Provide the [X, Y] coordinate of the cell's center where the given text is located.  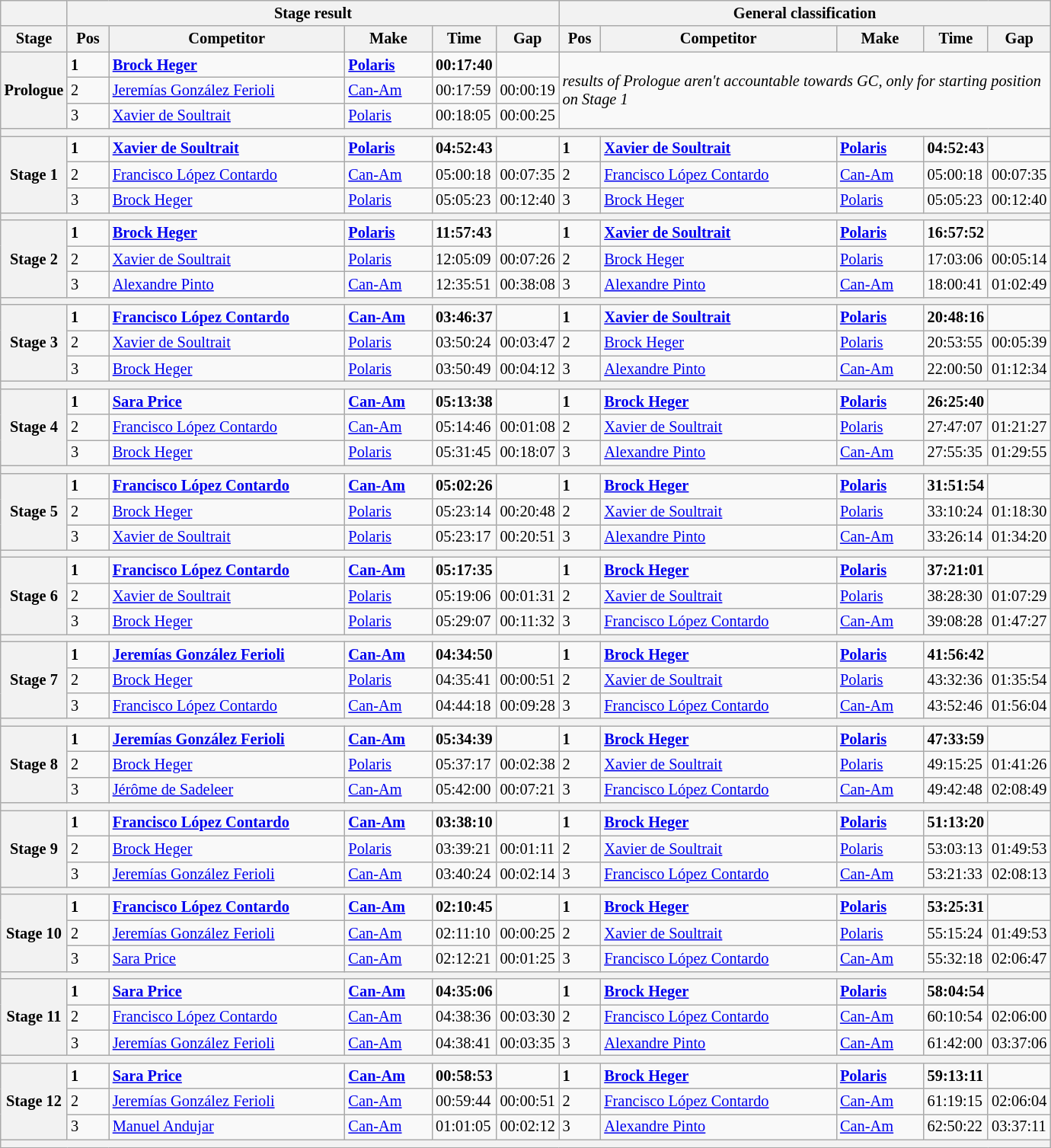
55:15:24 [956, 933]
00:58:53 [464, 1076]
01:34:20 [1019, 537]
00:01:08 [528, 427]
00:59:44 [464, 1102]
05:23:14 [464, 511]
Stage 11 [34, 1018]
00:01:11 [528, 849]
05:29:07 [464, 622]
04:44:18 [464, 705]
results of Prologue aren't accountable towards GC, only for starting position on Stage 1 [805, 90]
00:04:12 [528, 369]
02:06:04 [1019, 1102]
00:18:05 [464, 116]
00:02:14 [528, 875]
03:38:10 [464, 823]
Stage 3 [34, 343]
26:25:40 [956, 401]
55:32:18 [956, 958]
03:40:24 [464, 875]
43:52:46 [956, 705]
20:48:16 [956, 318]
00:07:26 [528, 259]
01:02:49 [1019, 284]
03:39:21 [464, 849]
01:01:05 [464, 1127]
00:17:40 [464, 65]
Stage 1 [34, 174]
02:10:45 [464, 907]
31:51:54 [956, 486]
05:37:17 [464, 764]
Stage 9 [34, 849]
38:28:30 [956, 596]
37:21:01 [956, 570]
22:00:50 [956, 369]
00:00:19 [528, 90]
11:57:43 [464, 233]
61:19:15 [956, 1102]
Stage 12 [34, 1102]
00:03:35 [528, 1043]
02:11:10 [464, 933]
00:02:38 [528, 764]
00:18:07 [528, 452]
01:47:27 [1019, 622]
01:41:26 [1019, 764]
Stage 5 [34, 512]
61:42:00 [956, 1043]
53:03:13 [956, 849]
20:53:55 [956, 343]
00:03:47 [528, 343]
00:02:12 [528, 1127]
51:13:20 [956, 823]
58:04:54 [956, 992]
04:38:36 [464, 1017]
02:12:21 [464, 958]
05:02:26 [464, 486]
00:03:30 [528, 1017]
01:07:29 [1019, 596]
00:07:21 [528, 790]
Stage [34, 39]
04:38:41 [464, 1043]
39:08:28 [956, 622]
00:05:14 [1019, 259]
03:37:11 [1019, 1127]
02:06:00 [1019, 1017]
Stage 7 [34, 680]
00:01:25 [528, 958]
16:57:52 [956, 233]
Manuel Andujar [227, 1127]
03:46:37 [464, 318]
04:35:41 [464, 680]
Stage 4 [34, 427]
43:32:36 [956, 680]
Stage 6 [34, 596]
03:50:24 [464, 343]
00:38:08 [528, 284]
05:34:39 [464, 739]
05:42:00 [464, 790]
59:13:11 [956, 1076]
17:03:06 [956, 259]
05:19:06 [464, 596]
04:35:06 [464, 992]
01:56:04 [1019, 705]
49:15:25 [956, 764]
62:50:22 [956, 1127]
01:35:54 [1019, 680]
49:42:48 [956, 790]
05:13:38 [464, 401]
00:11:32 [528, 622]
53:21:33 [956, 875]
33:10:24 [956, 511]
Jérôme de Sadeleer [227, 790]
33:26:14 [956, 537]
01:21:27 [1019, 427]
60:10:54 [956, 1017]
12:35:51 [464, 284]
03:37:06 [1019, 1043]
12:05:09 [464, 259]
03:50:49 [464, 369]
Stage 8 [34, 765]
47:33:59 [956, 739]
01:18:30 [1019, 511]
02:08:49 [1019, 790]
00:01:31 [528, 596]
00:20:51 [528, 537]
Stage 10 [34, 932]
Stage result [313, 13]
27:47:07 [956, 427]
01:29:55 [1019, 452]
00:20:48 [528, 511]
01:12:34 [1019, 369]
02:08:13 [1019, 875]
04:34:50 [464, 654]
41:56:42 [956, 654]
05:17:35 [464, 570]
53:25:31 [956, 907]
Prologue [34, 90]
General classification [805, 13]
00:17:59 [464, 90]
00:05:39 [1019, 343]
05:31:45 [464, 452]
Stage 2 [34, 259]
05:23:17 [464, 537]
18:00:41 [956, 284]
02:06:47 [1019, 958]
00:09:28 [528, 705]
05:14:46 [464, 427]
27:55:35 [956, 452]
